Identify which cell holds the provided text, then report its [x, y] central coordinate. 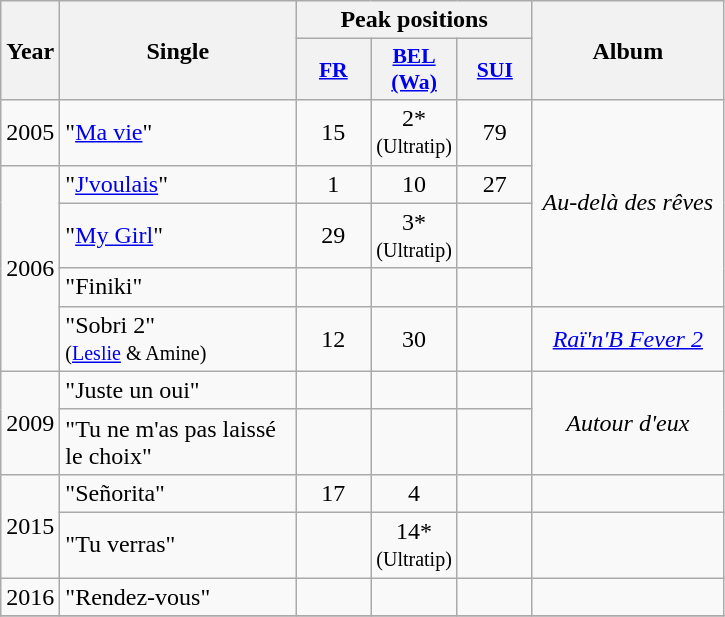
"Tu ne m'as pas laissé le choix" [178, 442]
"Tu verras" [178, 544]
Album [628, 50]
BEL (Wa) [414, 70]
3*(Ultratip) [414, 236]
17 [334, 493]
SUI [494, 70]
"My Girl" [178, 236]
"Rendez-vous" [178, 597]
14*(Ultratip) [414, 544]
10 [414, 184]
30 [414, 338]
Year [30, 50]
15 [334, 132]
1 [334, 184]
12 [334, 338]
"Ma vie" [178, 132]
27 [494, 184]
"J'voulais" [178, 184]
29 [334, 236]
"Juste un oui" [178, 390]
2015 [30, 526]
"Señorita" [178, 493]
4 [414, 493]
"Sobri 2" (Leslie & Amine) [178, 338]
Raï'n'B Fever 2 [628, 338]
2009 [30, 422]
FR [334, 70]
2016 [30, 597]
Au-delà des rêves [628, 203]
Autour d'eux [628, 422]
2005 [30, 132]
79 [494, 132]
2006 [30, 268]
"Finiki" [178, 287]
2*(Ultratip) [414, 132]
Single [178, 50]
Peak positions [414, 20]
